Provide the [X, Y] coordinate of the cell's center where the given text is located.  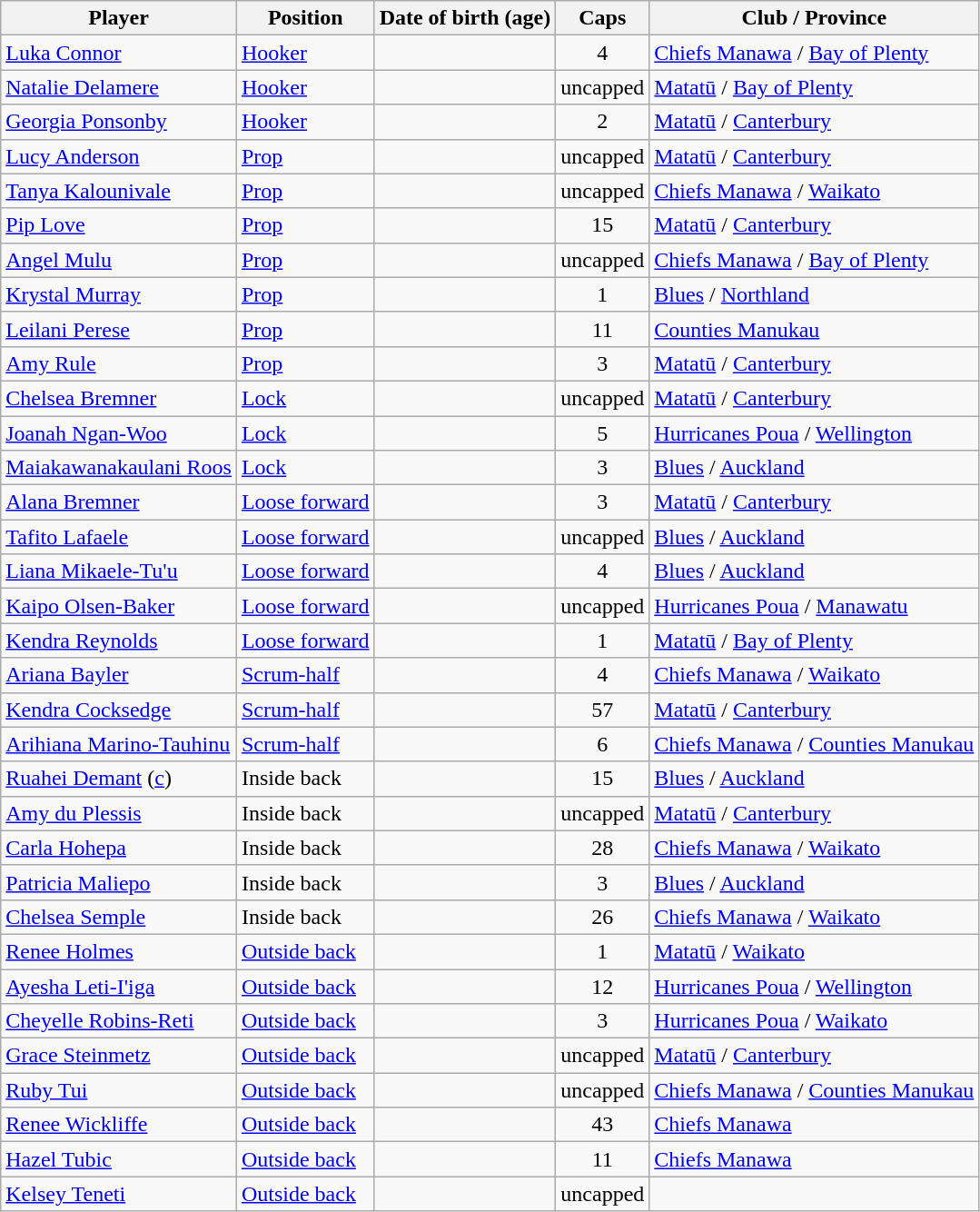
Matatū / Waikato [814, 951]
Tafito Lafaele [119, 537]
57 [603, 710]
Ruby Tui [119, 1090]
Hazel Tubic [119, 1159]
Chelsea Bremner [119, 398]
Patricia Maliepo [119, 882]
Ariana Bayler [119, 675]
Alana Bremner [119, 502]
Kendra Reynolds [119, 641]
Kelsey Teneti [119, 1194]
Hurricanes Poua / Waikato [814, 1021]
Hurricanes Poua / Manawatu [814, 606]
Renee Holmes [119, 951]
Position [305, 18]
Chelsea Semple [119, 917]
Lucy Anderson [119, 156]
Player [119, 18]
Georgia Ponsonby [119, 122]
Amy Rule [119, 363]
43 [603, 1125]
Counties Manukau [814, 329]
26 [603, 917]
28 [603, 848]
Club / Province [814, 18]
Natalie Delamere [119, 87]
6 [603, 744]
Kendra Cocksedge [119, 710]
Liana Mikaele-Tu'u [119, 571]
Kaipo Olsen-Baker [119, 606]
Ayesha Leti-I'iga [119, 986]
Carla Hohepa [119, 848]
Luka Connor [119, 53]
Arihiana Marino-Tauhinu [119, 744]
Krystal Murray [119, 294]
Pip Love [119, 225]
Angel Mulu [119, 260]
5 [603, 433]
Date of birth (age) [465, 18]
12 [603, 986]
Maiakawanakaulani Roos [119, 468]
Grace Steinmetz [119, 1056]
2 [603, 122]
Caps [603, 18]
Joanah Ngan-Woo [119, 433]
Tanya Kalounivale [119, 191]
Ruahei Demant (c) [119, 779]
Blues / Northland [814, 294]
Cheyelle Robins-Reti [119, 1021]
Renee Wickliffe [119, 1125]
Leilani Perese [119, 329]
Amy du Plessis [119, 813]
